Return the (X, Y) coordinate for the center point of the cell that contains the specified text.  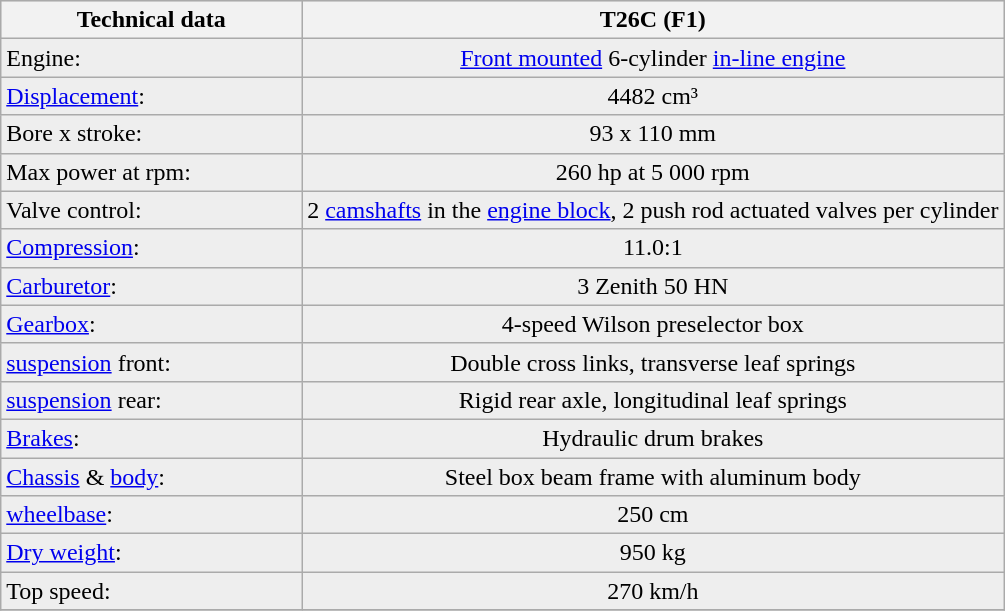
Carburetor: (152, 286)
Top speed: (152, 591)
Valve control: (152, 210)
250 cm (653, 515)
Brakes: (152, 438)
Technical data (152, 20)
Bore x stroke: (152, 134)
Front mounted 6-cylinder in-line engine (653, 58)
suspension rear: (152, 400)
wheelbase: (152, 515)
T26C (F1) (653, 20)
11.0:1 (653, 248)
Dry weight: (152, 553)
270 km/h (653, 591)
2 camshafts in the engine block, 2 push rod actuated valves per cylinder (653, 210)
Double cross links, transverse leaf springs (653, 362)
suspension front: (152, 362)
3 Zenith 50 HN (653, 286)
Displacement: (152, 96)
Compression: (152, 248)
950 kg (653, 553)
260 hp at 5 000 rpm (653, 172)
Max power at rpm: (152, 172)
4482 cm³ (653, 96)
Hydraulic drum brakes (653, 438)
93 x 110 mm (653, 134)
Gearbox: (152, 324)
Rigid rear axle, longitudinal leaf springs (653, 400)
Chassis & body: (152, 477)
Engine: (152, 58)
4-speed Wilson preselector box (653, 324)
Steel box beam frame with aluminum body (653, 477)
